For the text-containing cell, return its midpoint in [X, Y] coordinate format. 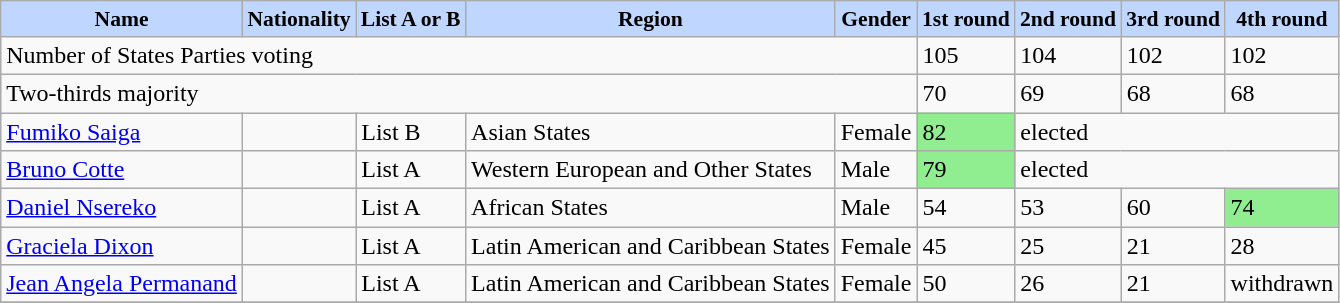
53 [1068, 208]
List B [411, 131]
List A or B [411, 19]
Daniel Nsereko [122, 208]
70 [966, 93]
Gender [876, 19]
104 [1068, 55]
82 [966, 131]
26 [1068, 284]
79 [966, 170]
54 [966, 208]
Two-thirds majority [459, 93]
2nd round [1068, 19]
Name [122, 19]
1st round [966, 19]
African States [651, 208]
withdrawn [1282, 284]
Number of States Parties voting [459, 55]
105 [966, 55]
Western European and Other States [651, 170]
Asian States [651, 131]
25 [1068, 246]
28 [1282, 246]
50 [966, 284]
4th round [1282, 19]
Fumiko Saiga [122, 131]
Jean Angela Permanand [122, 284]
3rd round [1173, 19]
Graciela Dixon [122, 246]
Bruno Cotte [122, 170]
69 [1068, 93]
45 [966, 246]
60 [1173, 208]
Nationality [298, 19]
Region [651, 19]
74 [1282, 208]
